Return the [X, Y] coordinate for the center point of the cell that contains the specified text.  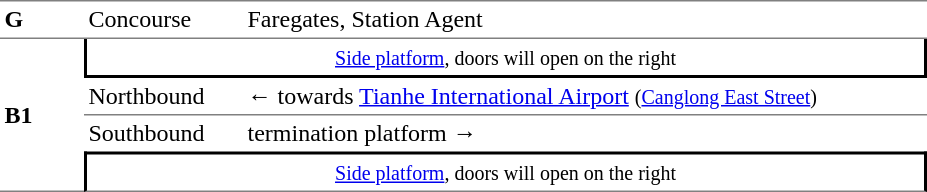
termination platform → [585, 133]
Faregates, Station Agent [585, 20]
Southbound [164, 133]
G [42, 20]
Northbound [164, 96]
← towards Tianhe International Airport (Canglong East Street) [585, 96]
B1 [42, 116]
Concourse [164, 20]
